Scan for the cell matching the given text and deliver its [X, Y] coordinate at center. 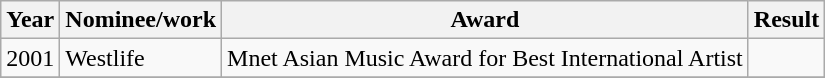
Award [486, 20]
Year [30, 20]
2001 [30, 58]
Nominee/work [141, 20]
Westlife [141, 58]
Mnet Asian Music Award for Best International Artist [486, 58]
Result [786, 20]
